Extract the (X, Y) coordinate from the center of the cell holding the provided text.  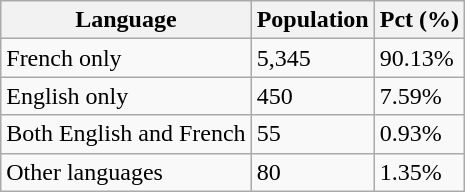
0.93% (419, 134)
Both English and French (126, 134)
450 (312, 96)
French only (126, 58)
7.59% (419, 96)
80 (312, 172)
55 (312, 134)
5,345 (312, 58)
Language (126, 20)
Population (312, 20)
90.13% (419, 58)
1.35% (419, 172)
Pct (%) (419, 20)
Other languages (126, 172)
English only (126, 96)
